Return the (x, y) coordinate for the center point of the cell that contains the specified text.  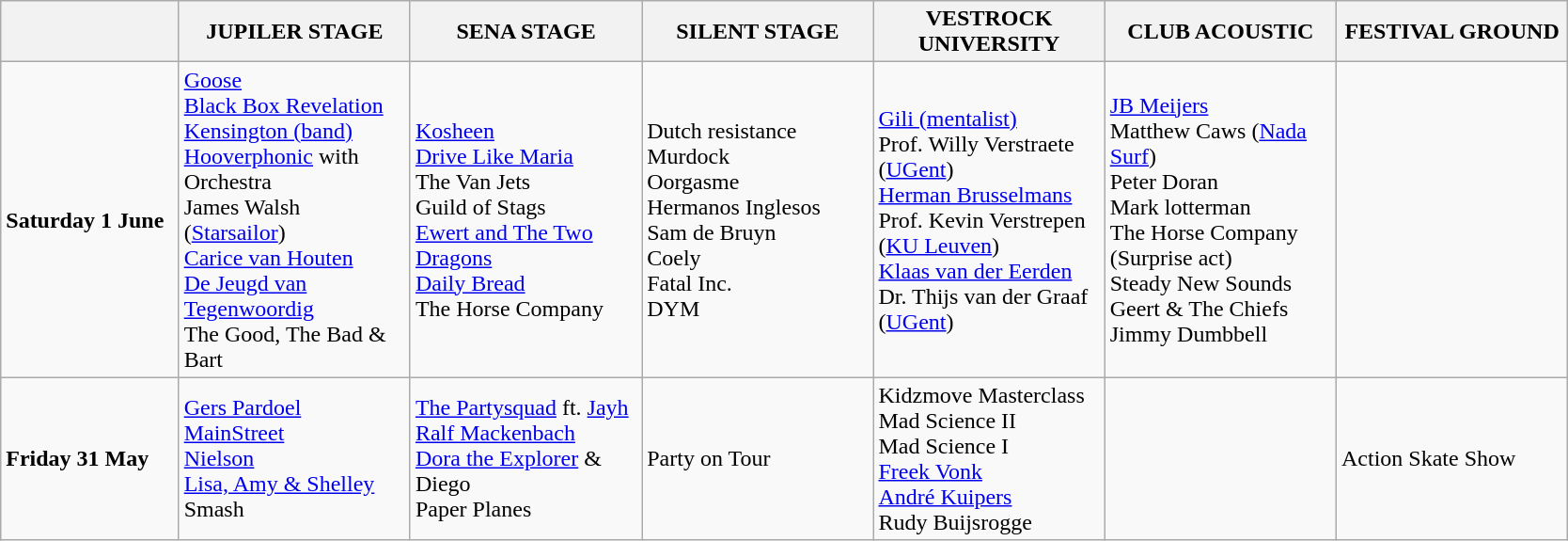
Kosheen Drive Like Maria The Van JetsGuild of StagsEwert and The Two DragonsDaily BreadThe Horse Company (525, 220)
JUPILER STAGE (294, 32)
JB Meijers Matthew Caws (Nada Surf)Peter DoranMark lottermanThe Horse Company (Surprise act)Steady New SoundsGeert & The Chiefs Jimmy Dumbbell (1220, 220)
SENA STAGE (525, 32)
Kidzmove MasterclassMad Science IIMad Science IFreek VonkAndré KuipersRudy Buijsrogge (989, 459)
The Partysquad ft. JayhRalf MackenbachDora the Explorer & DiegoPaper Planes (525, 459)
VESTROCK UNIVERSITY (989, 32)
SILENT STAGE (758, 32)
Friday 31 May (90, 459)
Gers PardoelMainStreetNielsonLisa, Amy & ShelleySmash (294, 459)
Action Skate Show (1451, 459)
FESTIVAL GROUND (1451, 32)
Party on Tour (758, 459)
Dutch resistance Murdock Oorgasme Hermanos Inglesos Sam de Bruyn Coely Fatal Inc.DYM (758, 220)
Saturday 1 June (90, 220)
CLUB ACOUSTIC (1220, 32)
